From the cell containing the given text, extract its center point as (x, y) coordinate. 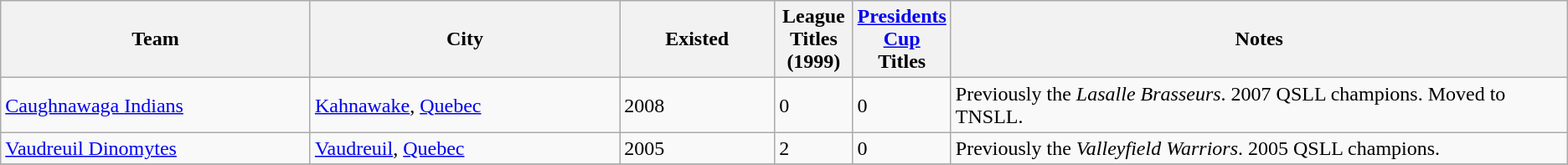
2 (814, 148)
Caughnawaga Indians (156, 106)
Vaudreuil Dinomytes (156, 148)
Existed (697, 39)
Kahnawake, Quebec (464, 106)
City (464, 39)
Notes (1259, 39)
Presidents Cup Titles (901, 39)
Previously the Lasalle Brasseurs. 2007 QSLL champions. Moved to TNSLL. (1259, 106)
Team (156, 39)
League Titles (1999) (814, 39)
2008 (697, 106)
Previously the Valleyfield Warriors. 2005 QSLL champions. (1259, 148)
2005 (697, 148)
Vaudreuil, Quebec (464, 148)
